From the cell containing the given text, extract its center point as (X, Y) coordinate. 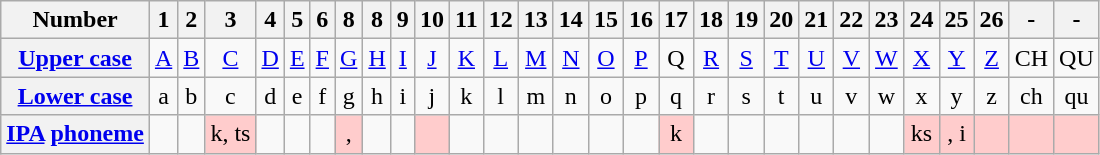
o (606, 96)
P (640, 58)
F (322, 58)
21 (816, 20)
W (886, 58)
s (746, 96)
17 (676, 20)
a (163, 96)
V (852, 58)
25 (956, 20)
J (432, 58)
u (816, 96)
t (782, 96)
H (377, 58)
z (992, 96)
h (377, 96)
IPA phoneme (76, 134)
16 (640, 20)
20 (782, 20)
L (500, 58)
CH (1031, 58)
c (230, 96)
18 (712, 20)
k, ts (230, 134)
l (500, 96)
14 (570, 20)
R (712, 58)
15 (606, 20)
26 (992, 20)
11 (466, 20)
9 (402, 20)
22 (852, 20)
G (348, 58)
Q (676, 58)
, (348, 134)
e (297, 96)
i (402, 96)
QU (1077, 58)
23 (886, 20)
g (348, 96)
p (640, 96)
Number (76, 20)
3 (230, 20)
v (852, 96)
24 (922, 20)
Y (956, 58)
, i (956, 134)
1 (163, 20)
5 (297, 20)
ch (1031, 96)
j (432, 96)
b (192, 96)
19 (746, 20)
x (922, 96)
E (297, 58)
q (676, 96)
r (712, 96)
D (270, 58)
T (782, 58)
A (163, 58)
ks (922, 134)
X (922, 58)
qu (1077, 96)
Lower case (76, 96)
13 (536, 20)
C (230, 58)
N (570, 58)
I (402, 58)
Upper case (76, 58)
f (322, 96)
B (192, 58)
10 (432, 20)
d (270, 96)
m (536, 96)
n (570, 96)
w (886, 96)
S (746, 58)
U (816, 58)
Z (992, 58)
6 (322, 20)
12 (500, 20)
2 (192, 20)
M (536, 58)
K (466, 58)
O (606, 58)
y (956, 96)
4 (270, 20)
